Identify which cell holds the provided text, then report its (x, y) central coordinate. 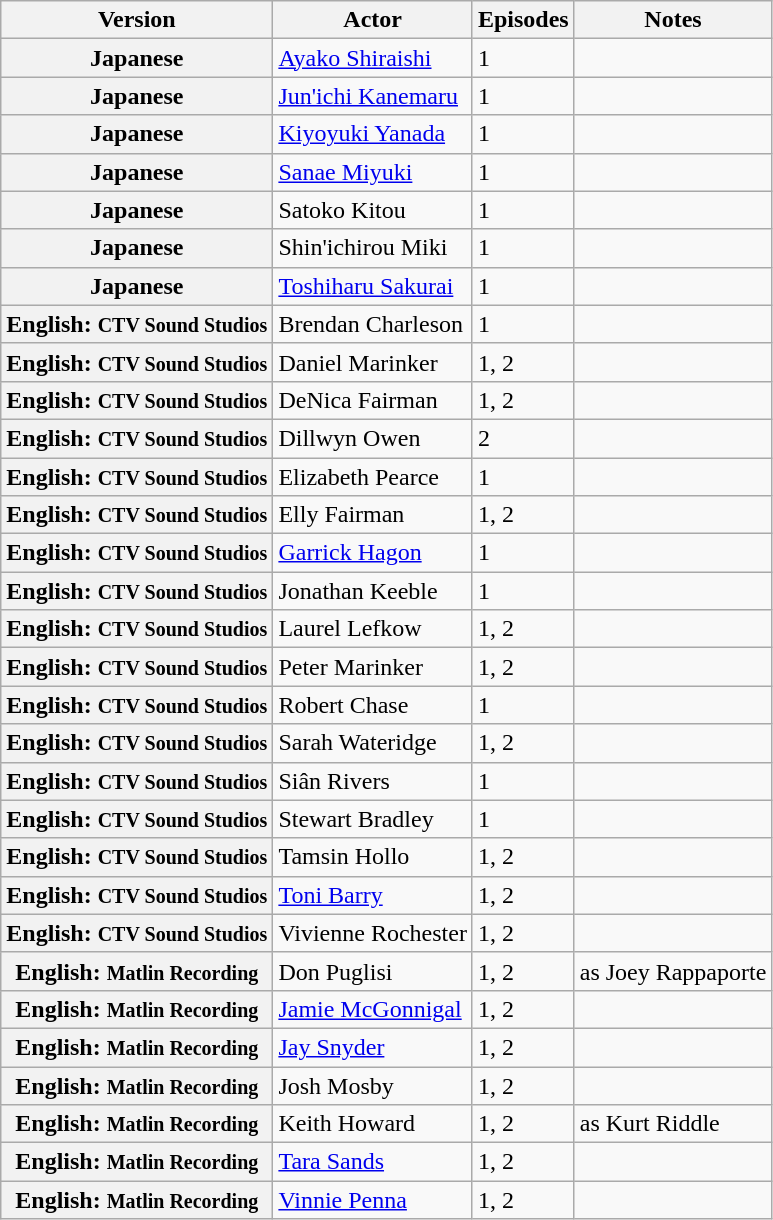
Elizabeth Pearce (373, 477)
Jun'ichi Kanemaru (373, 96)
Siân Rivers (373, 781)
Elly Fairman (373, 515)
Toshiharu Sakurai (373, 286)
Josh Mosby (373, 1085)
Shin'ichirou Miki (373, 248)
Notes (673, 20)
Daniel Marinker (373, 362)
Laurel Lefkow (373, 629)
Vivienne Rochester (373, 933)
Actor (373, 20)
Sanae Miyuki (373, 172)
Jonathan Keeble (373, 591)
Episodes (523, 20)
Dillwyn Owen (373, 438)
Version (137, 20)
Vinnie Penna (373, 1200)
Robert Chase (373, 705)
2 (523, 438)
Kiyoyuki Yanada (373, 134)
Jamie McGonnigal (373, 1009)
as Kurt Riddle (673, 1124)
DeNica Fairman (373, 400)
Tamsin Hollo (373, 857)
Satoko Kitou (373, 210)
Sarah Wateridge (373, 743)
Brendan Charleson (373, 324)
Garrick Hagon (373, 553)
Ayako Shiraishi (373, 58)
Peter Marinker (373, 667)
Toni Barry (373, 895)
Tara Sands (373, 1162)
Don Puglisi (373, 971)
Stewart Bradley (373, 819)
as Joey Rappaporte (673, 971)
Jay Snyder (373, 1047)
Keith Howard (373, 1124)
